Scan for the cell matching the given text and deliver its [x, y] coordinate at center. 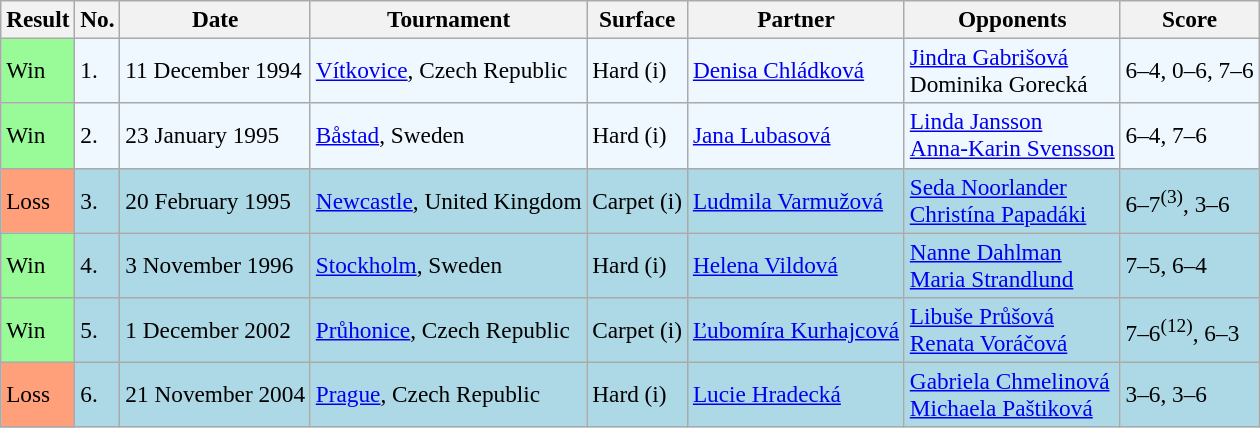
23 January 1995 [215, 136]
Prague, Czech Republic [448, 394]
Surface [638, 19]
7–5, 6–4 [1190, 264]
Jindra Gabrišová Dominika Gorecká [1012, 70]
Nanne Dahlman Maria Strandlund [1012, 264]
Linda Jansson Anna-Karin Svensson [1012, 136]
5. [98, 330]
Jana Lubasová [796, 136]
1 December 2002 [215, 330]
Stockholm, Sweden [448, 264]
Result [38, 19]
Vítkovice, Czech Republic [448, 70]
Båstad, Sweden [448, 136]
6–4, 0–6, 7–6 [1190, 70]
Průhonice, Czech Republic [448, 330]
Date [215, 19]
6–7(3), 3–6 [1190, 200]
Denisa Chládková [796, 70]
Tournament [448, 19]
Ludmila Varmužová [796, 200]
Opponents [1012, 19]
7–6(12), 6–3 [1190, 330]
20 February 1995 [215, 200]
Score [1190, 19]
Lucie Hradecká [796, 394]
6. [98, 394]
6–4, 7–6 [1190, 136]
4. [98, 264]
11 December 1994 [215, 70]
2. [98, 136]
Libuše Průšová Renata Voráčová [1012, 330]
Partner [796, 19]
3 November 1996 [215, 264]
Seda Noorlander Christína Papadáki [1012, 200]
Helena Vildová [796, 264]
21 November 2004 [215, 394]
1. [98, 70]
Gabriela Chmelinová Michaela Paštiková [1012, 394]
Ľubomíra Kurhajcová [796, 330]
3–6, 3–6 [1190, 394]
3. [98, 200]
No. [98, 19]
Newcastle, United Kingdom [448, 200]
